Capture the cell that displays the provided text and extract its (x, y) central coordinate. 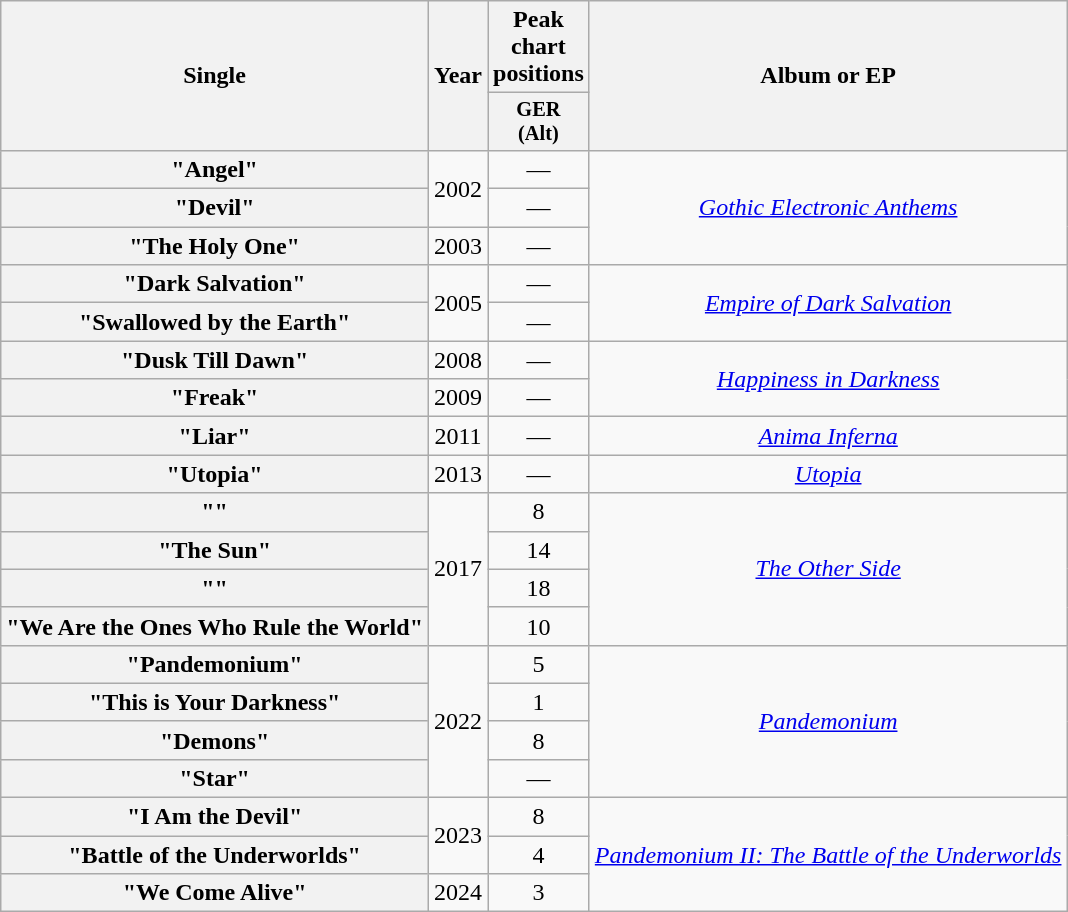
3 (539, 893)
"The Holy One" (215, 246)
"We Come Alive" (215, 893)
"Angel" (215, 169)
2013 (458, 474)
Year (458, 76)
Pandemonium II: The Battle of the Underworlds (828, 855)
18 (539, 588)
"Dusk Till Dawn" (215, 360)
2003 (458, 246)
2005 (458, 303)
2008 (458, 360)
"Devil" (215, 208)
"Freak" (215, 398)
Anima Inferna (828, 436)
2002 (458, 188)
"Utopia" (215, 474)
Happiness in Darkness (828, 379)
1 (539, 702)
4 (539, 855)
10 (539, 626)
Album or EP (828, 76)
GER(Alt) (539, 122)
14 (539, 550)
The Other Side (828, 569)
"Liar" (215, 436)
"This is Your Darkness" (215, 702)
"The Sun" (215, 550)
2024 (458, 893)
Utopia (828, 474)
5 (539, 664)
"Battle of the Underworlds" (215, 855)
Gothic Electronic Anthems (828, 207)
"Star" (215, 778)
2023 (458, 836)
Single (215, 76)
"Pandemonium" (215, 664)
Peak chart positions (539, 47)
"We Are the Ones Who Rule the World" (215, 626)
"Dark Salvation" (215, 284)
"I Am the Devil" (215, 817)
2022 (458, 721)
"Demons" (215, 740)
Empire of Dark Salvation (828, 303)
2017 (458, 569)
2009 (458, 398)
Pandemonium (828, 721)
2011 (458, 436)
"Swallowed by the Earth" (215, 322)
